Provide the [x, y] coordinate of the cell's center where the given text is located.  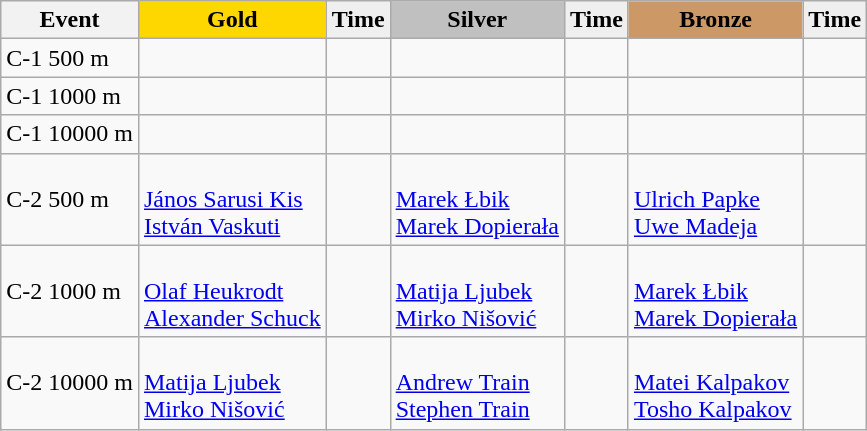
C-1 10000 m [70, 134]
Bronze [715, 20]
Gold [232, 20]
C-2 10000 m [70, 383]
C-1 500 m [70, 58]
C-2 500 m [70, 199]
Matei KalpakovTosho Kalpakov [715, 383]
Ulrich PapkeUwe Madeja [715, 199]
Andrew TrainStephen Train [477, 383]
János Sarusi KisIstván Vaskuti [232, 199]
Event [70, 20]
Olaf HeukrodtAlexander Schuck [232, 291]
Silver [477, 20]
C-2 1000 m [70, 291]
C-1 1000 m [70, 96]
